Return (X, Y) of the center of cell containing provided text 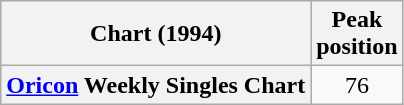
Peakposition (357, 34)
76 (357, 85)
Oricon Weekly Singles Chart (156, 85)
Chart (1994) (156, 34)
